Determine the (X, Y) coordinate at the center of the cell enclosing the given text.  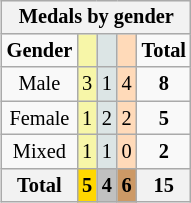
Male (40, 84)
Mixed (40, 152)
Gender (40, 51)
0 (127, 152)
8 (164, 84)
Female (40, 118)
6 (127, 185)
Medals by gender (96, 17)
15 (164, 185)
3 (87, 84)
